Return [X, Y] of the center of cell containing provided text 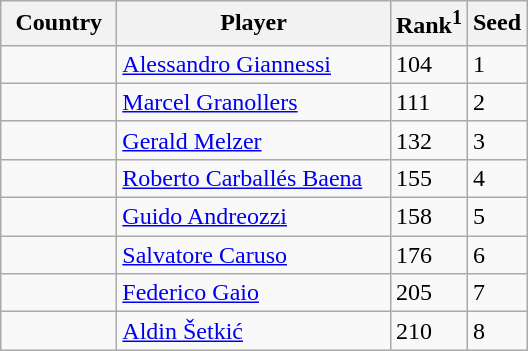
132 [428, 140]
158 [428, 217]
Federico Gaio [254, 293]
Guido Andreozzi [254, 217]
Salvatore Caruso [254, 255]
210 [428, 331]
Rank1 [428, 24]
Country [59, 24]
Gerald Melzer [254, 140]
176 [428, 255]
Player [254, 24]
205 [428, 293]
6 [496, 255]
2 [496, 102]
155 [428, 178]
1 [496, 64]
111 [428, 102]
8 [496, 331]
Aldin Šetkić [254, 331]
Alessandro Giannessi [254, 64]
104 [428, 64]
3 [496, 140]
5 [496, 217]
7 [496, 293]
Marcel Granollers [254, 102]
4 [496, 178]
Seed [496, 24]
Roberto Carballés Baena [254, 178]
